Pinpoint the cell where the given text exists, returning its (X, Y) midpoint coordinate. 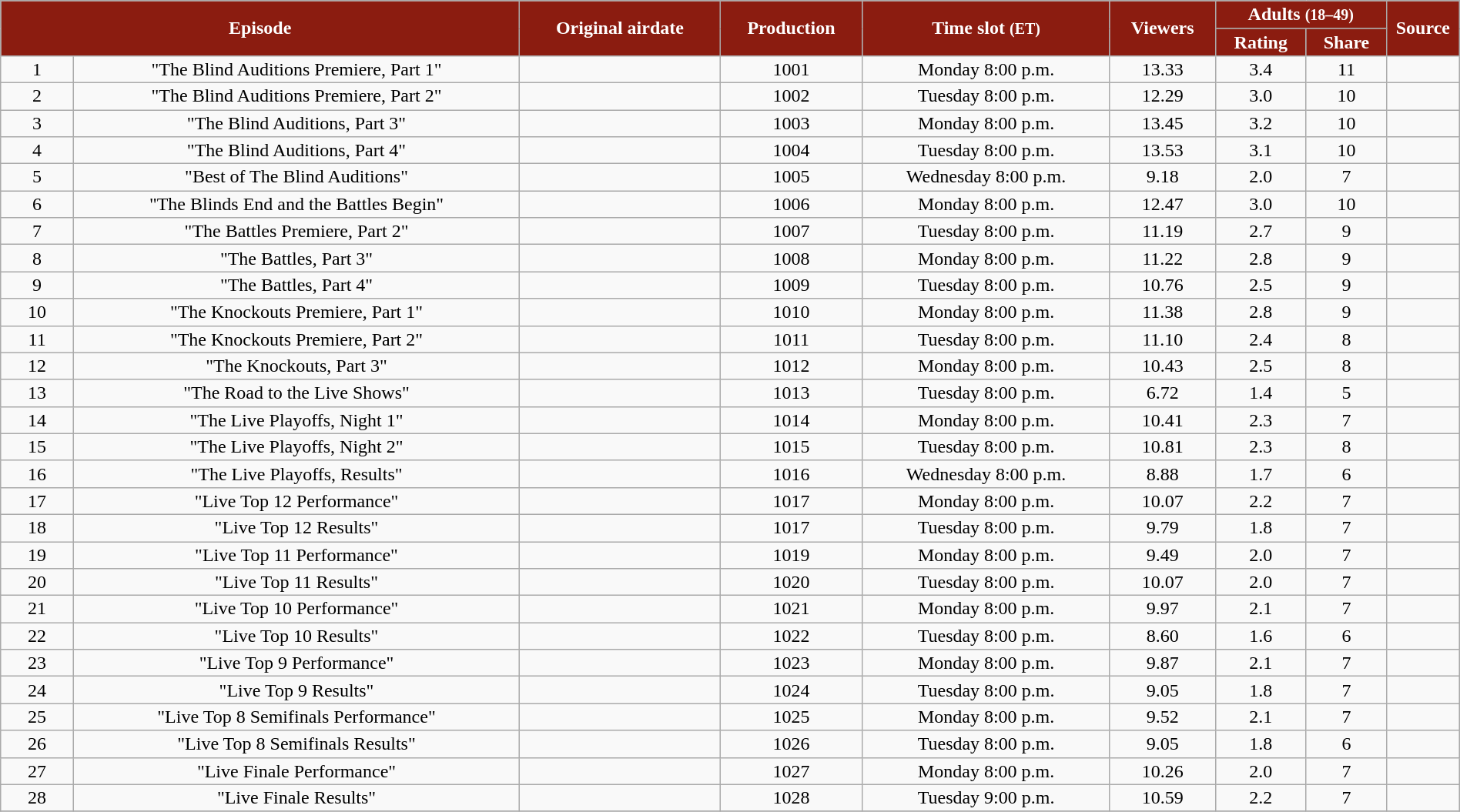
"Live Top 10 Results" (296, 636)
16 (37, 474)
12 (37, 366)
1002 (791, 95)
28 (37, 797)
"The Road to the Live Shows" (296, 393)
10.59 (1163, 797)
"The Knockouts, Part 3" (296, 366)
1008 (791, 259)
"The Live Playoffs, Night 1" (296, 420)
9.79 (1163, 528)
1025 (791, 717)
1009 (791, 285)
"The Battles, Part 4" (296, 285)
11.22 (1163, 259)
1.7 (1261, 474)
3.2 (1261, 123)
9.97 (1163, 610)
12.29 (1163, 95)
1015 (791, 446)
18 (37, 528)
1012 (791, 366)
17 (37, 500)
9.52 (1163, 717)
Episode (260, 28)
1001 (791, 69)
"Live Top 8 Semifinals Results" (296, 743)
13.45 (1163, 123)
26 (37, 743)
1016 (791, 474)
1005 (791, 177)
1019 (791, 556)
12.47 (1163, 205)
3.1 (1261, 151)
15 (37, 446)
"Live Top 8 Semifinals Performance" (296, 717)
1004 (791, 151)
1023 (791, 663)
"The Blind Auditions, Part 3" (296, 123)
1010 (791, 312)
Adults (18–49) (1301, 15)
9.87 (1163, 663)
"The Battles Premiere, Part 2" (296, 231)
1020 (791, 582)
19 (37, 556)
10.81 (1163, 446)
13.33 (1163, 69)
"The Live Playoffs, Results" (296, 474)
13.53 (1163, 151)
8.88 (1163, 474)
"The Live Playoffs, Night 2" (296, 446)
1003 (791, 123)
"Best of The Blind Auditions" (296, 177)
6.72 (1163, 393)
10.26 (1163, 771)
11.38 (1163, 312)
"The Knockouts Premiere, Part 2" (296, 339)
2 (37, 95)
1027 (791, 771)
"The Battles, Part 3" (296, 259)
Original airdate (621, 28)
1013 (791, 393)
27 (37, 771)
Production (791, 28)
24 (37, 690)
9.18 (1163, 177)
1.4 (1261, 393)
22 (37, 636)
"Live Top 11 Results" (296, 582)
"Live Top 11 Performance" (296, 556)
10.41 (1163, 420)
1006 (791, 205)
1021 (791, 610)
21 (37, 610)
23 (37, 663)
Viewers (1163, 28)
9.49 (1163, 556)
14 (37, 420)
2.7 (1261, 231)
Source (1423, 28)
"Live Top 9 Performance" (296, 663)
11.19 (1163, 231)
"Live Top 10 Performance" (296, 610)
Share (1346, 42)
25 (37, 717)
10.43 (1163, 366)
"Live Finale Results" (296, 797)
13 (37, 393)
"Live Top 12 Performance" (296, 500)
3.4 (1261, 69)
"Live Finale Performance" (296, 771)
1011 (791, 339)
"The Blind Auditions Premiere, Part 2" (296, 95)
11.10 (1163, 339)
"The Knockouts Premiere, Part 1" (296, 312)
Rating (1261, 42)
1.6 (1261, 636)
1024 (791, 690)
1026 (791, 743)
2.4 (1261, 339)
20 (37, 582)
"The Blind Auditions, Part 4" (296, 151)
"The Blinds End and the Battles Begin" (296, 205)
1028 (791, 797)
1007 (791, 231)
"Live Top 9 Results" (296, 690)
1 (37, 69)
Time slot (ET) (986, 28)
"Live Top 12 Results" (296, 528)
10.76 (1163, 285)
Tuesday 9:00 p.m. (986, 797)
1014 (791, 420)
1022 (791, 636)
3 (37, 123)
4 (37, 151)
8.60 (1163, 636)
"The Blind Auditions Premiere, Part 1" (296, 69)
